For the text-containing cell, return its midpoint in [X, Y] coordinate format. 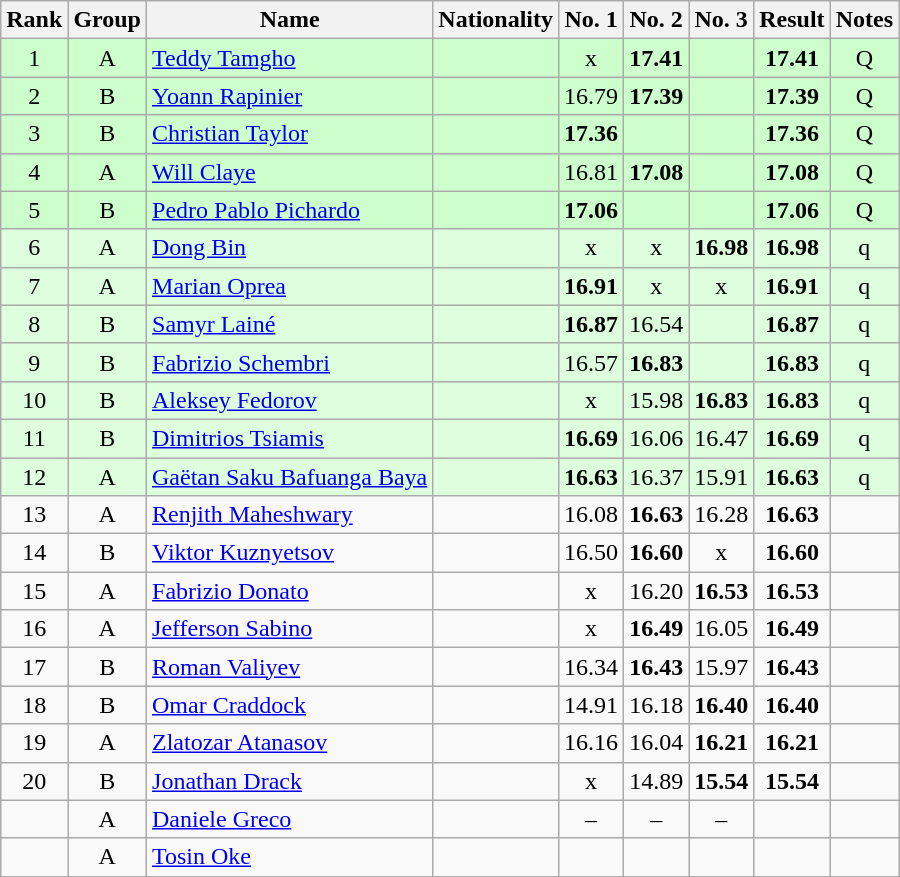
Christian Taylor [290, 134]
Daniele Greco [290, 819]
Fabrizio Schembri [290, 362]
5 [34, 210]
Result [792, 20]
16.79 [592, 96]
14.91 [592, 705]
4 [34, 172]
14.89 [656, 781]
Fabrizio Donato [290, 591]
Dong Bin [290, 248]
Jonathan Drack [290, 781]
7 [34, 286]
18 [34, 705]
16 [34, 629]
16.57 [592, 362]
Name [290, 20]
Jefferson Sabino [290, 629]
Gaëtan Saku Bafuanga Baya [290, 477]
Omar Craddock [290, 705]
Teddy Tamgho [290, 58]
16.04 [656, 743]
Yoann Rapinier [290, 96]
14 [34, 553]
Notes [864, 20]
16.37 [656, 477]
11 [34, 438]
20 [34, 781]
12 [34, 477]
Roman Valiyev [290, 667]
1 [34, 58]
Will Claye [290, 172]
Tosin Oke [290, 857]
Dimitrios Tsiamis [290, 438]
15.98 [656, 400]
No. 3 [722, 20]
3 [34, 134]
Samyr Lainé [290, 324]
16.54 [656, 324]
6 [34, 248]
8 [34, 324]
16.28 [722, 515]
16.20 [656, 591]
Renjith Maheshwary [290, 515]
16.81 [592, 172]
16.18 [656, 705]
16.05 [722, 629]
15.91 [722, 477]
Pedro Pablo Pichardo [290, 210]
16.34 [592, 667]
16.08 [592, 515]
Zlatozar Atanasov [290, 743]
16.16 [592, 743]
Rank [34, 20]
16.47 [722, 438]
9 [34, 362]
16.06 [656, 438]
16.50 [592, 553]
Nationality [496, 20]
No. 2 [656, 20]
No. 1 [592, 20]
Aleksey Fedorov [290, 400]
15.97 [722, 667]
13 [34, 515]
2 [34, 96]
Group [108, 20]
Viktor Kuznyetsov [290, 553]
17 [34, 667]
Marian Oprea [290, 286]
15 [34, 591]
10 [34, 400]
19 [34, 743]
